For the text-containing cell, return its midpoint in [x, y] coordinate format. 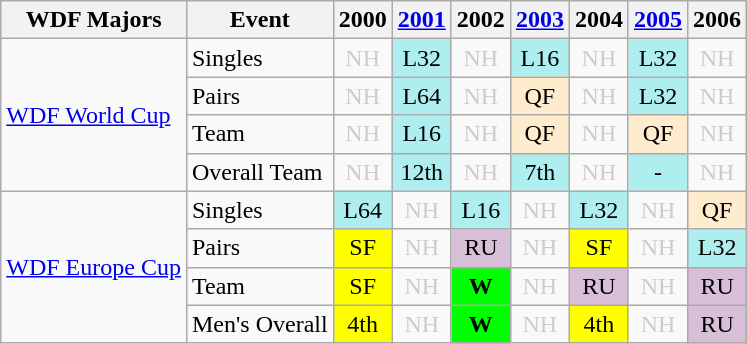
2002 [480, 20]
Event [260, 20]
- [658, 172]
7th [540, 172]
2000 [362, 20]
2003 [540, 20]
2004 [598, 20]
WDF World Cup [94, 115]
WDF Majors [94, 20]
2006 [718, 20]
Men's Overall [260, 324]
2001 [422, 20]
Overall Team [260, 172]
WDF Europe Cup [94, 267]
2005 [658, 20]
12th [422, 172]
